Provide the (X, Y) coordinate of the cell's center where the given text is located.  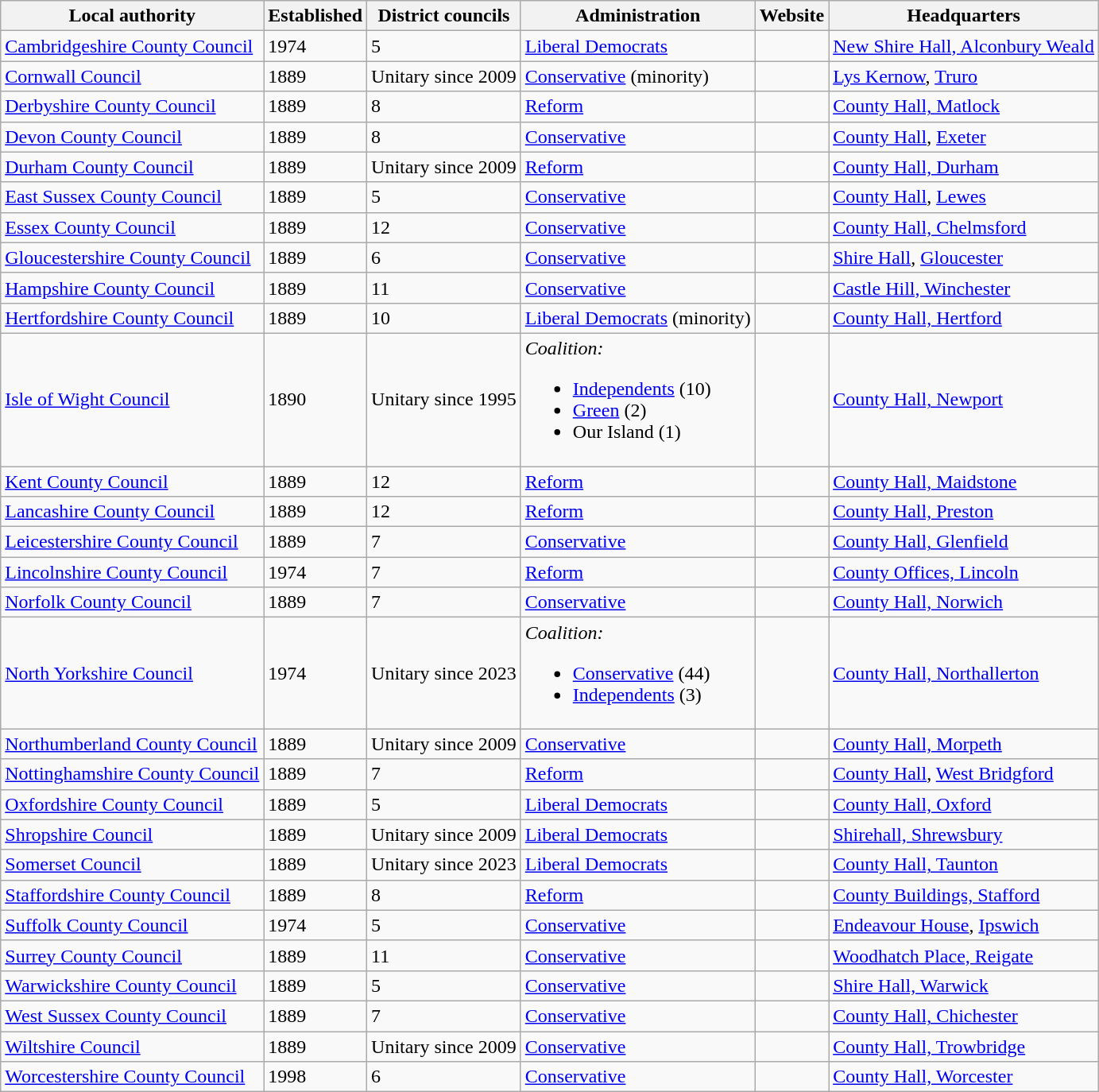
County Hall, Northallerton (964, 673)
Worcestershire County Council (132, 1077)
County Hall, Exeter (964, 137)
Northumberland County Council (132, 744)
Lys Kernow, Truro (964, 76)
Administration (637, 16)
Devon County Council (132, 137)
Wiltshire Council (132, 1047)
Website (791, 16)
County Hall, Chichester (964, 1016)
Leicestershire County Council (132, 542)
County Hall, Trowbridge (964, 1047)
Durham County Council (132, 167)
Shirehall, Shrewsbury (964, 834)
Unitary since 1995 (444, 399)
Kent County Council (132, 481)
County Hall, Lewes (964, 197)
Local authority (132, 16)
County Hall, Hertford (964, 318)
Headquarters (964, 16)
County Offices, Lincoln (964, 572)
Cornwall Council (132, 76)
Warwickshire County Council (132, 986)
County Hall, Newport (964, 399)
Hertfordshire County Council (132, 318)
County Hall, Morpeth (964, 744)
Somerset Council (132, 865)
County Hall, Glenfield (964, 542)
Shire Hall, Gloucester (964, 258)
County Hall, Taunton (964, 865)
Liberal Democrats (minority) (637, 318)
Isle of Wight Council (132, 399)
Norfolk County Council (132, 602)
Gloucestershire County Council (132, 258)
West Sussex County Council (132, 1016)
County Buildings, Stafford (964, 895)
Woodhatch Place, Reigate (964, 955)
Castle Hill, Winchester (964, 288)
Established (315, 16)
County Hall, Chelmsford (964, 227)
Oxfordshire County Council (132, 804)
North Yorkshire Council (132, 673)
County Hall, Oxford (964, 804)
Coalition:Independents (10)Green (2)Our Island (1) (637, 399)
County Hall, Matlock (964, 106)
County Hall, Durham (964, 167)
District councils (444, 16)
Conservative (minority) (637, 76)
County Hall, West Bridgford (964, 774)
Shire Hall, Warwick (964, 986)
Endeavour House, Ipswich (964, 925)
Nottinghamshire County Council (132, 774)
County Hall, Preston (964, 512)
Lincolnshire County Council (132, 572)
County Hall, Norwich (964, 602)
Derbyshire County Council (132, 106)
Lancashire County Council (132, 512)
1998 (315, 1077)
County Hall, Maidstone (964, 481)
1890 (315, 399)
New Shire Hall, Alconbury Weald (964, 46)
Essex County Council (132, 227)
East Sussex County Council (132, 197)
Coalition:Conservative (44)Independents (3) (637, 673)
10 (444, 318)
County Hall, Worcester (964, 1077)
Shropshire Council (132, 834)
Cambridgeshire County Council (132, 46)
Hampshire County Council (132, 288)
Surrey County Council (132, 955)
Suffolk County Council (132, 925)
Staffordshire County Council (132, 895)
